Determine the [x, y] coordinate at the center of the cell enclosing the given text.  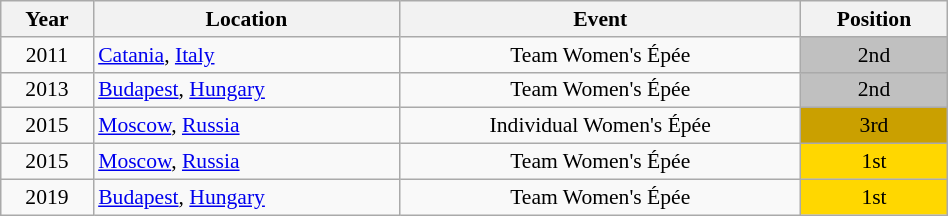
Individual Women's Épée [600, 126]
Event [600, 19]
Position [874, 19]
Catania, Italy [246, 55]
3rd [874, 126]
2013 [47, 90]
2011 [47, 55]
Year [47, 19]
Location [246, 19]
2019 [47, 197]
